Pinpoint the cell where the given text exists, returning its (X, Y) midpoint coordinate. 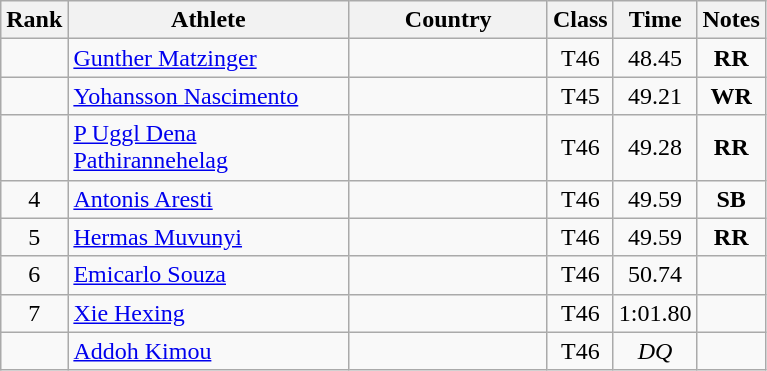
1:01.80 (655, 313)
Country (448, 20)
Yohansson Nascimento (208, 96)
Rank (34, 20)
Antonis Aresti (208, 199)
Notes (731, 20)
SB (731, 199)
T45 (580, 96)
Time (655, 20)
4 (34, 199)
Class (580, 20)
Gunther Matzinger (208, 58)
Athlete (208, 20)
Xie Hexing (208, 313)
49.28 (655, 148)
6 (34, 275)
7 (34, 313)
WR (731, 96)
49.21 (655, 96)
Hermas Muvunyi (208, 237)
50.74 (655, 275)
48.45 (655, 58)
Emicarlo Souza (208, 275)
DQ (655, 351)
Addoh Kimou (208, 351)
P Uggl Dena Pathirannehelag (208, 148)
5 (34, 237)
